Provide the (x, y) coordinate of the cell's center where the given text is located.  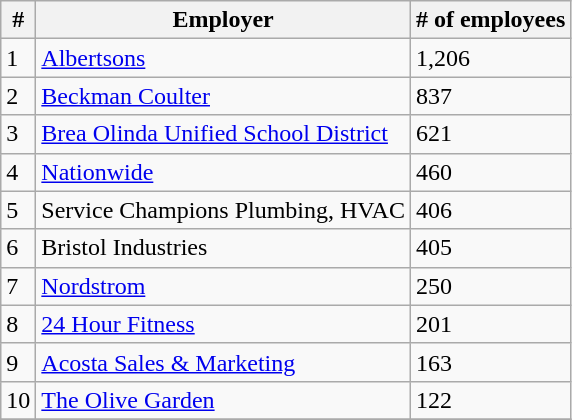
621 (490, 134)
201 (490, 324)
250 (490, 286)
Nationwide (224, 172)
460 (490, 172)
Albertsons (224, 58)
406 (490, 210)
The Olive Garden (224, 400)
405 (490, 248)
# of employees (490, 20)
7 (18, 286)
# (18, 20)
1 (18, 58)
10 (18, 400)
Bristol Industries (224, 248)
Brea Olinda Unified School District (224, 134)
Service Champions Plumbing, HVAC (224, 210)
6 (18, 248)
8 (18, 324)
Acosta Sales & Marketing (224, 362)
1,206 (490, 58)
2 (18, 96)
163 (490, 362)
122 (490, 400)
4 (18, 172)
837 (490, 96)
Employer (224, 20)
Beckman Coulter (224, 96)
5 (18, 210)
24 Hour Fitness (224, 324)
9 (18, 362)
3 (18, 134)
Nordstrom (224, 286)
